Capture the cell that displays the provided text and extract its (x, y) central coordinate. 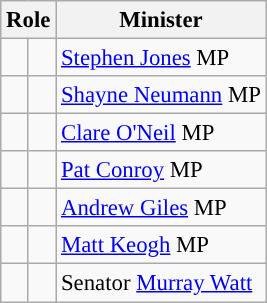
Matt Keogh MP (162, 245)
Shayne Neumann MP (162, 95)
Senator Murray Watt (162, 283)
Stephen Jones MP (162, 58)
Minister (162, 20)
Andrew Giles MP (162, 208)
Role (28, 20)
Pat Conroy MP (162, 170)
Clare O'Neil MP (162, 133)
